Search for the cell housing the specified text and yield its [x, y] center coordinate. 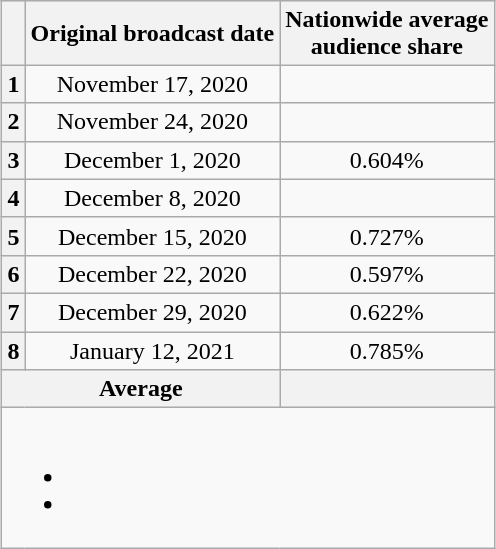
0.622% [387, 312]
0.604% [387, 160]
December 15, 2020 [152, 236]
3 [14, 160]
Original broadcast date [152, 32]
December 22, 2020 [152, 274]
December 8, 2020 [152, 198]
7 [14, 312]
2 [14, 122]
8 [14, 351]
0.727% [387, 236]
January 12, 2021 [152, 351]
Nationwide averageaudience share [387, 32]
1 [14, 84]
December 29, 2020 [152, 312]
6 [14, 274]
0.785% [387, 351]
December 1, 2020 [152, 160]
4 [14, 198]
November 24, 2020 [152, 122]
Average [141, 389]
0.597% [387, 274]
5 [14, 236]
November 17, 2020 [152, 84]
